Locate the cell with the specified text and output its (x, y) center coordinate. 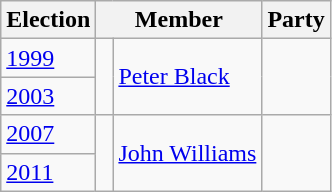
Peter Black (188, 77)
Election (48, 20)
2007 (48, 134)
Member (179, 20)
Party (296, 20)
2003 (48, 96)
John Williams (188, 153)
2011 (48, 172)
1999 (48, 58)
